Locate the cell with the specified text and output its (X, Y) center coordinate. 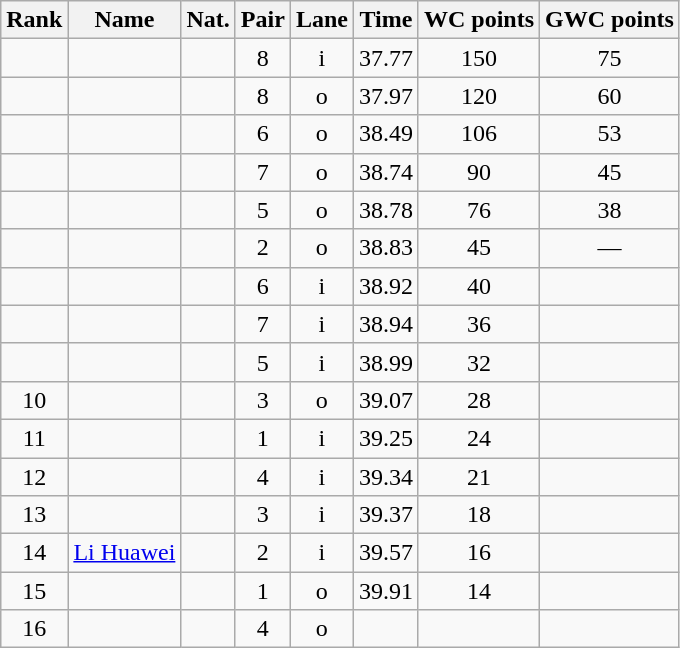
38.99 (386, 362)
11 (34, 438)
10 (34, 400)
38.83 (386, 248)
40 (478, 286)
GWC points (610, 20)
53 (610, 134)
15 (34, 591)
90 (478, 172)
— (610, 248)
13 (34, 515)
37.77 (386, 58)
Name (124, 20)
76 (478, 210)
WC points (478, 20)
39.57 (386, 553)
38.92 (386, 286)
37.97 (386, 96)
28 (478, 400)
Lane (322, 20)
Rank (34, 20)
120 (478, 96)
39.07 (386, 400)
39.25 (386, 438)
24 (478, 438)
38.94 (386, 324)
106 (478, 134)
39.91 (386, 591)
38.74 (386, 172)
38.49 (386, 134)
36 (478, 324)
38.78 (386, 210)
12 (34, 477)
Pair (262, 20)
32 (478, 362)
Li Huawei (124, 553)
Time (386, 20)
150 (478, 58)
39.34 (386, 477)
21 (478, 477)
39.37 (386, 515)
75 (610, 58)
38 (610, 210)
Nat. (208, 20)
60 (610, 96)
18 (478, 515)
